Locate the cell with the specified text and output its (x, y) center coordinate. 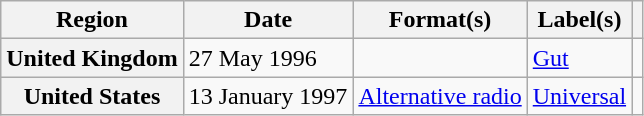
United States (92, 96)
Gut (579, 58)
13 January 1997 (268, 96)
United Kingdom (92, 58)
Alternative radio (440, 96)
Label(s) (579, 20)
Date (268, 20)
Universal (579, 96)
Format(s) (440, 20)
Region (92, 20)
27 May 1996 (268, 58)
